Output the (X, Y) coordinate of the center of the cell containing the given text.  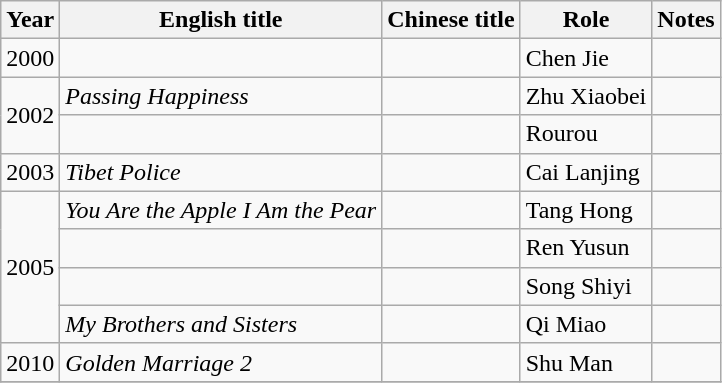
Tibet Police (221, 172)
English title (221, 20)
Cai Lanjing (586, 172)
2010 (30, 362)
Role (586, 20)
Chen Jie (586, 58)
2002 (30, 115)
Ren Yusun (586, 248)
My Brothers and Sisters (221, 324)
You Are the Apple I Am the Pear (221, 210)
2005 (30, 267)
Shu Man (586, 362)
Tang Hong (586, 210)
Rourou (586, 134)
2003 (30, 172)
Zhu Xiaobei (586, 96)
Notes (686, 20)
Golden Marriage 2 (221, 362)
Song Shiyi (586, 286)
Year (30, 20)
Chinese title (451, 20)
Passing Happiness (221, 96)
Qi Miao (586, 324)
2000 (30, 58)
